Find where the given text appears and provide that cell's center as (x, y) coordinate. 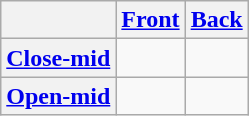
Front (150, 20)
Open-mid (58, 96)
Back (216, 20)
Close-mid (58, 58)
